Pinpoint the cell where the given text exists, returning its [X, Y] midpoint coordinate. 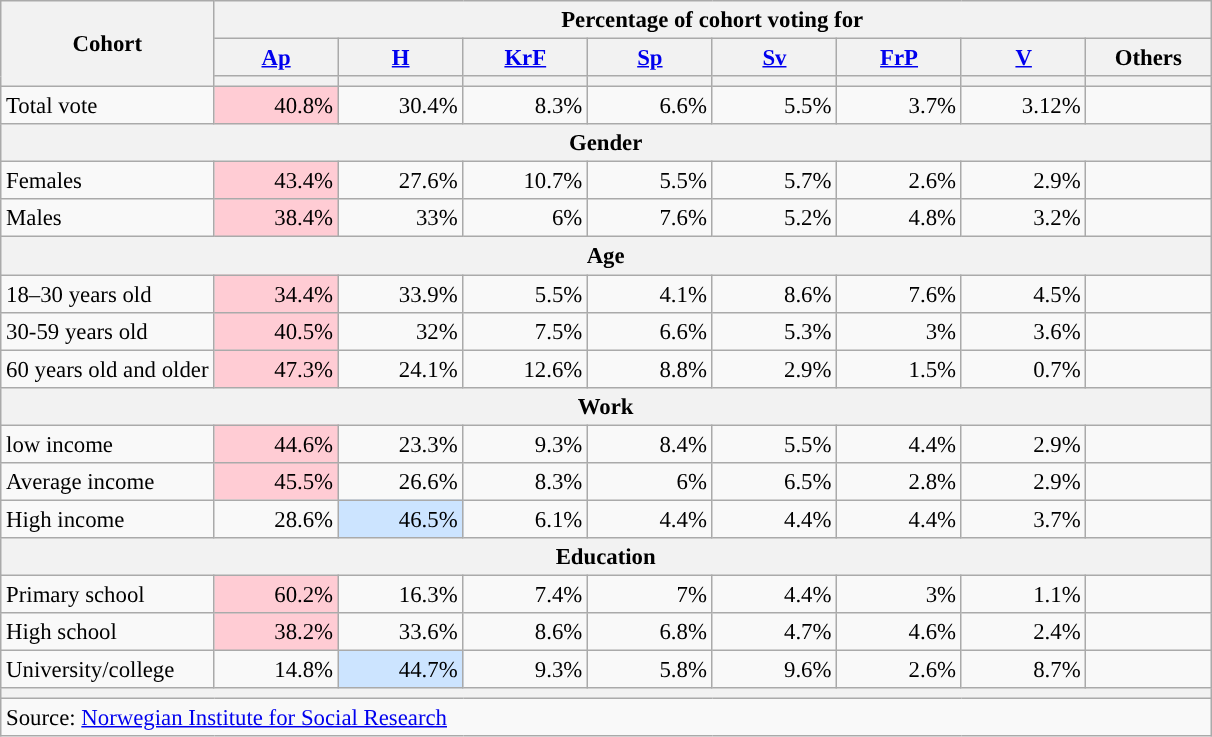
18–30 years old [108, 294]
Source: Norwegian Institute for Social Research [606, 718]
5.8% [650, 670]
4.6% [900, 632]
46.5% [400, 519]
University/college [108, 670]
KrF [526, 58]
4.5% [1024, 294]
Sp [650, 58]
1.1% [1024, 594]
V [1024, 58]
26.6% [400, 482]
27.6% [400, 181]
6.5% [774, 482]
32% [400, 331]
7% [650, 594]
44.6% [276, 444]
12.6% [526, 369]
High school [108, 632]
FrP [900, 58]
low income [108, 444]
Total vote [108, 106]
Ap [276, 58]
38.4% [276, 219]
43.4% [276, 181]
5.3% [774, 331]
4.1% [650, 294]
6.8% [650, 632]
6.1% [526, 519]
Gender [606, 143]
28.6% [276, 519]
60.2% [276, 594]
3.2% [1024, 219]
8.8% [650, 369]
0.7% [1024, 369]
Females [108, 181]
40.8% [276, 106]
Average income [108, 482]
2.8% [900, 482]
9.6% [774, 670]
H [400, 58]
45.5% [276, 482]
14.8% [276, 670]
Education [606, 557]
7.4% [526, 594]
8.4% [650, 444]
30-59 years old [108, 331]
Cohort [108, 44]
4.8% [900, 219]
Sv [774, 58]
30.4% [400, 106]
Others [1148, 58]
High income [108, 519]
47.3% [276, 369]
33% [400, 219]
44.7% [400, 670]
3.6% [1024, 331]
5.2% [774, 219]
4.7% [774, 632]
33.6% [400, 632]
10.7% [526, 181]
3.12% [1024, 106]
33.9% [400, 294]
23.3% [400, 444]
Work [606, 406]
2.4% [1024, 632]
16.3% [400, 594]
Males [108, 219]
38.2% [276, 632]
34.4% [276, 294]
8.7% [1024, 670]
Age [606, 256]
Percentage of cohort voting for [712, 20]
5.7% [774, 181]
1.5% [900, 369]
40.5% [276, 331]
Primary school [108, 594]
7.5% [526, 331]
24.1% [400, 369]
60 years old and older [108, 369]
